Extract the (X, Y) coordinate from the center of the cell holding the provided text.  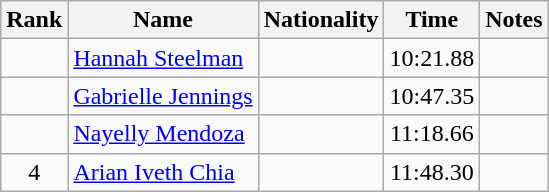
4 (34, 172)
Hannah Steelman (163, 58)
Rank (34, 20)
Time (432, 20)
Gabrielle Jennings (163, 96)
11:18.66 (432, 134)
10:21.88 (432, 58)
Nayelly Mendoza (163, 134)
Nationality (321, 20)
Notes (514, 20)
11:48.30 (432, 172)
Arian Iveth Chia (163, 172)
Name (163, 20)
10:47.35 (432, 96)
